Determine the (x, y) coordinate at the center of the cell enclosing the given text.  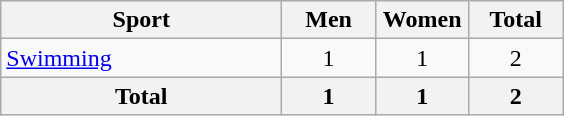
Sport (142, 20)
Swimming (142, 58)
Men (329, 20)
Women (422, 20)
